Return (x, y) of the center of cell containing provided text 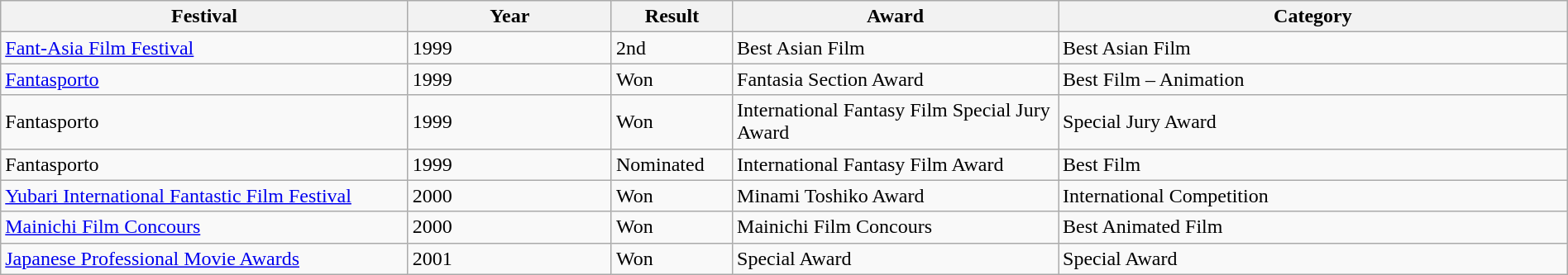
International Fantasy Film Award (896, 164)
2001 (509, 258)
Nominated (672, 164)
2nd (672, 48)
International Competition (1313, 196)
Result (672, 17)
International Fantasy Film Special Jury Award (896, 122)
Japanese Professional Movie Awards (204, 258)
Best Film – Animation (1313, 79)
Yubari International Fantastic Film Festival (204, 196)
Best Animated Film (1313, 227)
Minami Toshiko Award (896, 196)
Best Film (1313, 164)
Festival (204, 17)
Year (509, 17)
Award (896, 17)
Fant-Asia Film Festival (204, 48)
Category (1313, 17)
Special Jury Award (1313, 122)
Fantasia Section Award (896, 79)
